Pinpoint the cell where the given text exists, returning its [X, Y] midpoint coordinate. 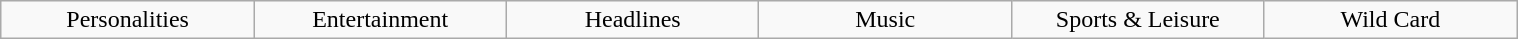
Wild Card [1390, 20]
Entertainment [380, 20]
Personalities [128, 20]
Music [886, 20]
Headlines [632, 20]
Sports & Leisure [1138, 20]
